Output the [X, Y] coordinate of the center of the cell containing the given text.  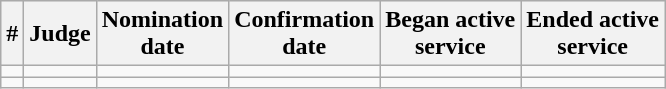
Nominationdate [162, 34]
Began activeservice [450, 34]
Confirmationdate [304, 34]
# [12, 34]
Ended activeservice [593, 34]
Judge [60, 34]
